Capture the cell that displays the provided text and extract its (X, Y) central coordinate. 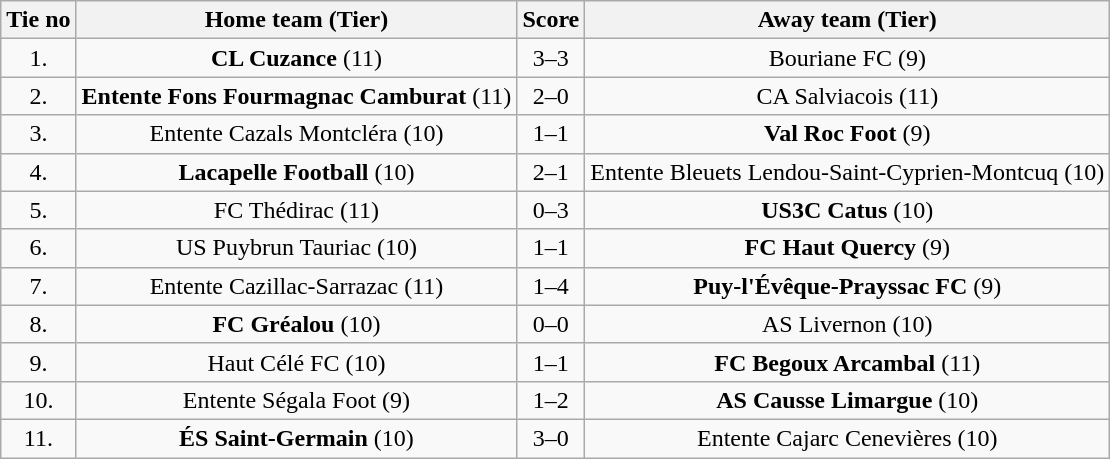
ÉS Saint-Germain (10) (296, 438)
Puy-l'Évêque-Prayssac FC (9) (848, 286)
CA Salviacois (11) (848, 96)
Entente Fons Fourmagnac Camburat (11) (296, 96)
FC Begoux Arcambal (11) (848, 362)
5. (38, 210)
FC Haut Quercy (9) (848, 248)
11. (38, 438)
2–0 (551, 96)
3–3 (551, 58)
Entente Bleuets Lendou-Saint-Cyprien-Montcuq (10) (848, 172)
2–1 (551, 172)
Val Roc Foot (9) (848, 134)
1. (38, 58)
3–0 (551, 438)
6. (38, 248)
4. (38, 172)
0–0 (551, 324)
Bouriane FC (9) (848, 58)
1–2 (551, 400)
8. (38, 324)
Entente Cazillac-Sarrazac (11) (296, 286)
2. (38, 96)
10. (38, 400)
CL Cuzance (11) (296, 58)
Entente Cajarc Cenevières (10) (848, 438)
1–4 (551, 286)
AS Causse Limargue (10) (848, 400)
FC Gréalou (10) (296, 324)
3. (38, 134)
Entente Cazals Montcléra (10) (296, 134)
Haut Célé FC (10) (296, 362)
9. (38, 362)
AS Livernon (10) (848, 324)
Home team (Tier) (296, 20)
US3C Catus (10) (848, 210)
US Puybrun Tauriac (10) (296, 248)
7. (38, 286)
FC Thédirac (11) (296, 210)
Lacapelle Football (10) (296, 172)
Score (551, 20)
Away team (Tier) (848, 20)
Tie no (38, 20)
0–3 (551, 210)
Entente Ségala Foot (9) (296, 400)
